Identify which cell holds the provided text, then report its [x, y] central coordinate. 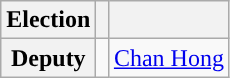
Deputy [48, 58]
Chan Hong [168, 58]
Election [48, 20]
